Extract the (X, Y) coordinate from the center of the cell holding the provided text.  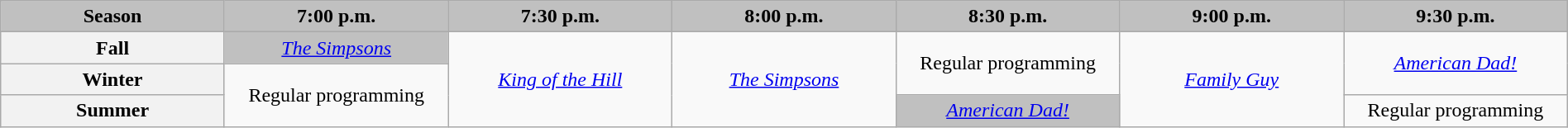
9:30 p.m. (1456, 17)
King of the Hill (561, 79)
Fall (112, 48)
Winter (112, 79)
Summer (112, 111)
Season (112, 17)
7:30 p.m. (561, 17)
9:00 p.m. (1232, 17)
7:00 p.m. (336, 17)
8:30 p.m. (1007, 17)
8:00 p.m. (784, 17)
Family Guy (1232, 79)
